Pinpoint the cell where the given text exists, returning its [x, y] midpoint coordinate. 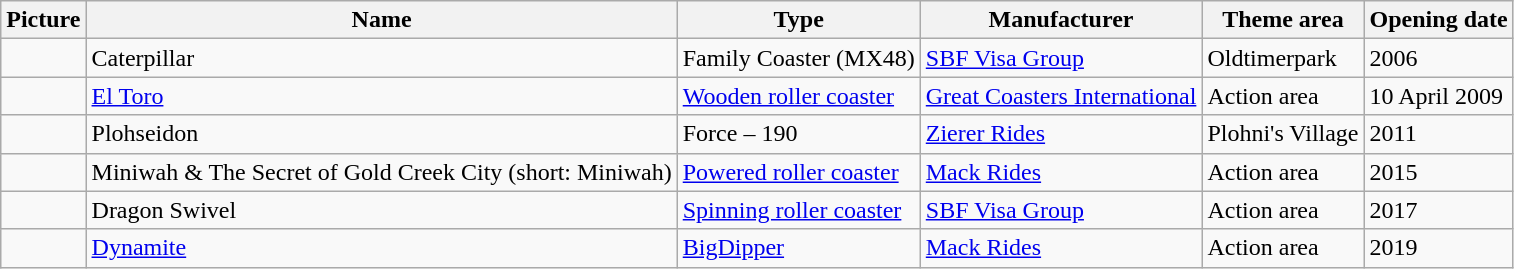
Dynamite [382, 248]
El Toro [382, 96]
Family Coaster (MX48) [798, 58]
Wooden roller coaster [798, 96]
Miniwah & The Secret of Gold Creek City (short: Miniwah) [382, 172]
10 April 2009 [1438, 96]
Theme area [1283, 20]
Force – 190 [798, 134]
2017 [1438, 210]
2015 [1438, 172]
2019 [1438, 248]
Caterpillar [382, 58]
Plohni's Village [1283, 134]
Picture [44, 20]
Powered roller coaster [798, 172]
BigDipper [798, 248]
Opening date [1438, 20]
Plohseidon [382, 134]
Oldtimerpark [1283, 58]
Dragon Swivel [382, 210]
Spinning roller coaster [798, 210]
Type [798, 20]
Manufacturer [1061, 20]
Name [382, 20]
Great Coasters International [1061, 96]
2006 [1438, 58]
2011 [1438, 134]
Zierer Rides [1061, 134]
